Find where the given text appears and provide that cell's center as (x, y) coordinate. 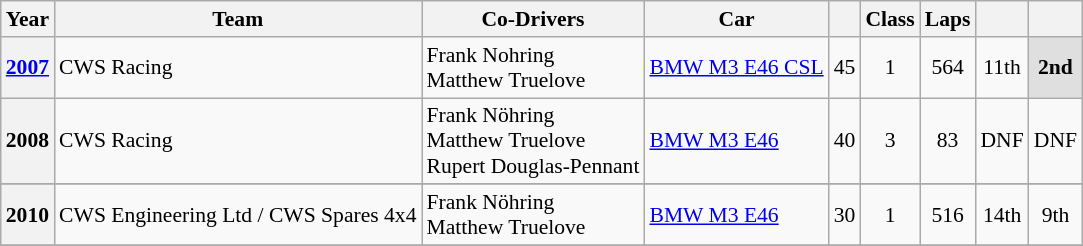
Co-Drivers (534, 19)
Frank Nohring Matthew Truelove (534, 68)
9th (1056, 216)
2010 (28, 216)
83 (948, 142)
CWS Engineering Ltd / CWS Spares 4x4 (238, 216)
2007 (28, 68)
30 (845, 216)
45 (845, 68)
Year (28, 19)
2nd (1056, 68)
40 (845, 142)
Class (890, 19)
BMW M3 E46 CSL (736, 68)
Frank Nöhring Matthew Truelove Rupert Douglas-Pennant (534, 142)
Team (238, 19)
2008 (28, 142)
Frank Nöhring Matthew Truelove (534, 216)
516 (948, 216)
Laps (948, 19)
3 (890, 142)
564 (948, 68)
11th (1002, 68)
Car (736, 19)
14th (1002, 216)
